From the cell containing the given text, extract its center point as (X, Y) coordinate. 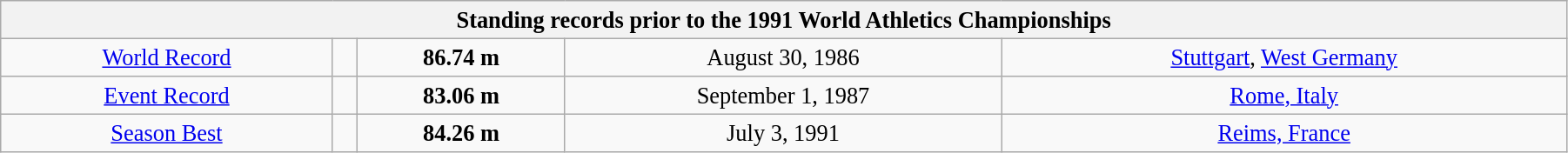
Rome, Italy (1284, 95)
83.06 m (461, 95)
86.74 m (461, 57)
Reims, France (1284, 133)
84.26 m (461, 133)
Standing records prior to the 1991 World Athletics Championships (784, 19)
World Record (167, 57)
July 3, 1991 (783, 133)
August 30, 1986 (783, 57)
September 1, 1987 (783, 95)
Event Record (167, 95)
Stuttgart, West Germany (1284, 57)
Season Best (167, 133)
